Find where the given text appears and provide that cell's center as [x, y] coordinate. 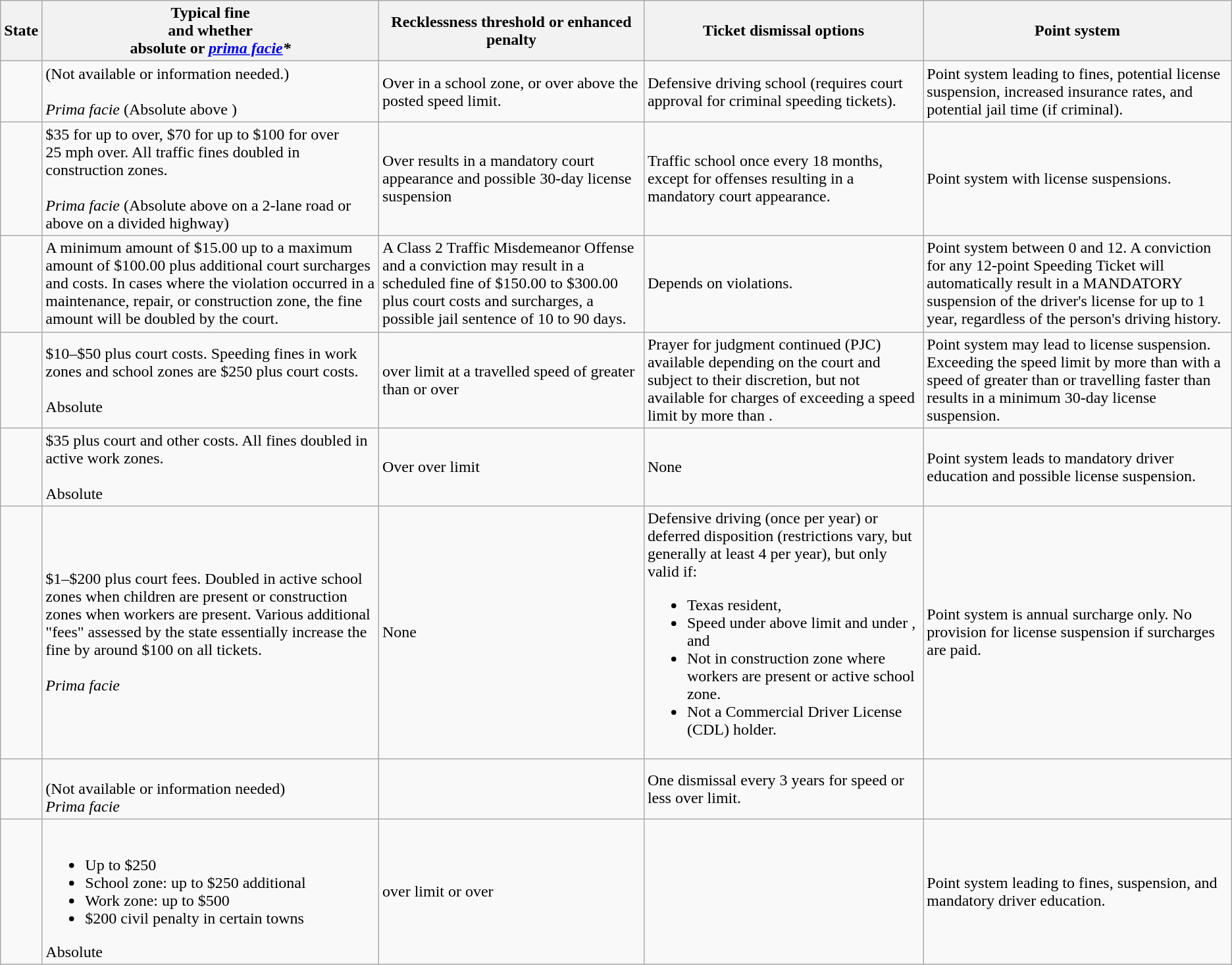
Ticket dismissal options [783, 31]
$35 plus court and other costs. All fines doubled in active work zones.Absolute [211, 467]
Point system with license suspensions. [1077, 179]
Point system is annual surcharge only. No provision for license suspension if surcharges are paid. [1077, 632]
Recklessness threshold or enhanced penalty [511, 31]
State [21, 31]
Typical fineand whetherabsolute or prima facie* [211, 31]
Point system leading to fines, suspension, and mandatory driver education. [1077, 891]
(Not available or information needed)Prima facie [211, 789]
Over in a school zone, or over above the posted speed limit. [511, 91]
$10–$50 plus court costs. Speeding fines in work zones and school zones are $250 plus court costs.Absolute [211, 380]
Depends on violations. [783, 284]
over limit or over [511, 891]
Traffic school once every 18 months, except for offenses resulting in a mandatory court appearance. [783, 179]
Over results in a mandatory court appearance and possible 30-day license suspension [511, 179]
over limit at a travelled speed of greater than or over [511, 380]
Up to $250School zone: up to $250 additionalWork zone: up to $500$200 civil penalty in certain townsAbsolute [211, 891]
(Not available or information needed.)Prima facie (Absolute above ) [211, 91]
Over over limit [511, 467]
Point system [1077, 31]
One dismissal every 3 years for speed or less over limit. [783, 789]
Point system leads to mandatory driver education and possible license suspension. [1077, 467]
Point system leading to fines, potential license suspension, increased insurance rates, and potential jail time (if criminal). [1077, 91]
Defensive driving school (requires court approval for criminal speeding tickets). [783, 91]
